Capture the cell that displays the provided text and extract its [X, Y] central coordinate. 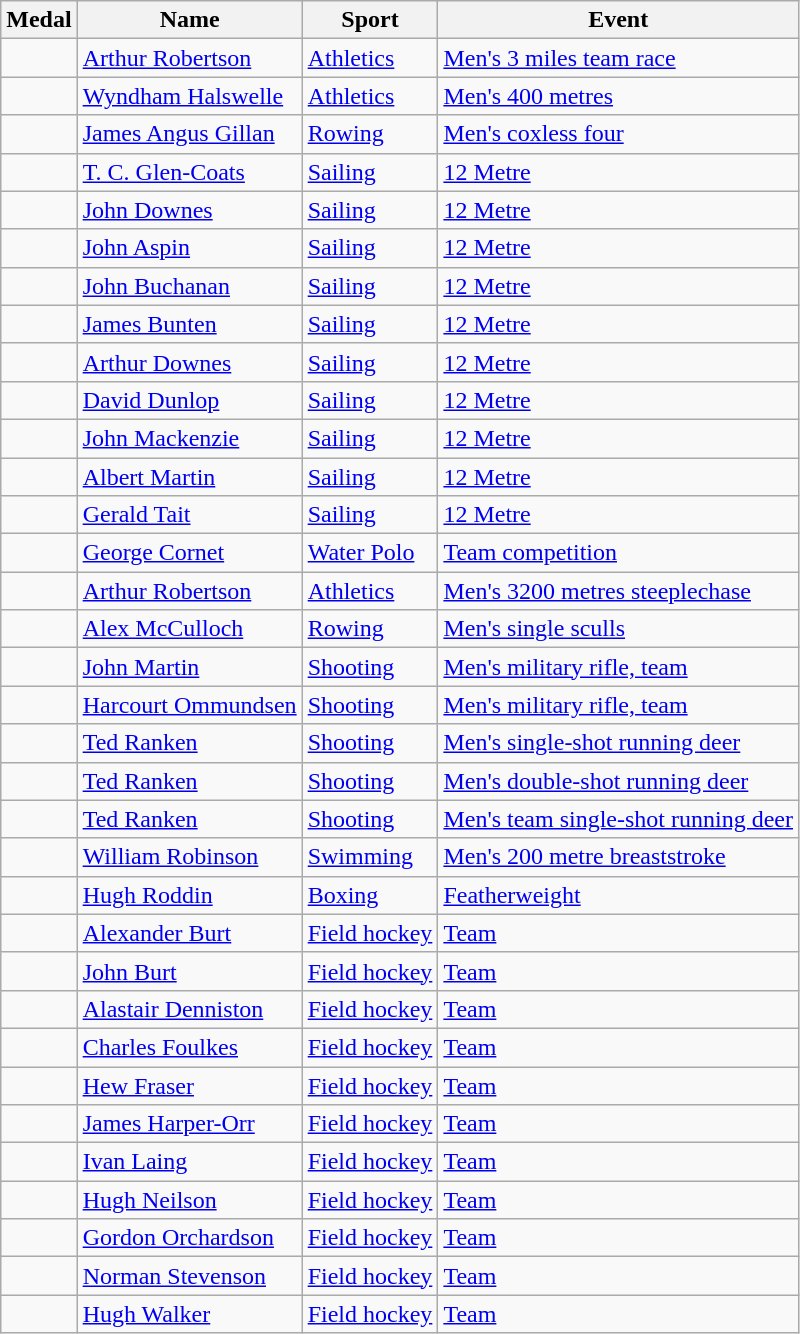
Gerald Tait [190, 515]
Men's coxless four [618, 134]
John Martin [190, 667]
Event [618, 20]
Albert Martin [190, 477]
Men's 3200 metres steeplechase [618, 591]
Ivan Laing [190, 1162]
Harcourt Ommundsen [190, 705]
John Burt [190, 971]
Men's single sculls [618, 629]
T. C. Glen-Coats [190, 172]
Men's double-shot running deer [618, 781]
Norman Stevenson [190, 1276]
Alexander Burt [190, 933]
Hew Fraser [190, 1085]
James Harper-Orr [190, 1124]
Men's single-shot running deer [618, 743]
Swimming [370, 857]
Featherweight [618, 895]
James Bunten [190, 324]
Men's 200 metre breaststroke [618, 857]
Wyndham Halswelle [190, 96]
Men's 400 metres [618, 96]
Charles Foulkes [190, 1047]
Name [190, 20]
Medal [39, 20]
Alex McCulloch [190, 629]
Hugh Roddin [190, 895]
David Dunlop [190, 400]
Boxing [370, 895]
Alastair Denniston [190, 1009]
John Aspin [190, 248]
George Cornet [190, 553]
Men's team single-shot running deer [618, 819]
Water Polo [370, 553]
Men's 3 miles team race [618, 58]
John Buchanan [190, 286]
Arthur Downes [190, 362]
William Robinson [190, 857]
Hugh Neilson [190, 1200]
Gordon Orchardson [190, 1238]
Hugh Walker [190, 1314]
Team competition [618, 553]
John Downes [190, 210]
Sport [370, 20]
John Mackenzie [190, 438]
James Angus Gillan [190, 134]
